Output the (x, y) coordinate of the center of the cell containing the given text.  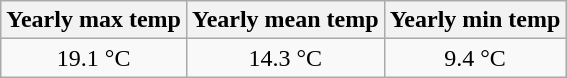
Yearly min temp (475, 20)
19.1 °C (94, 58)
9.4 °C (475, 58)
14.3 °C (285, 58)
Yearly max temp (94, 20)
Yearly mean temp (285, 20)
